Search for the cell housing the specified text and yield its (x, y) center coordinate. 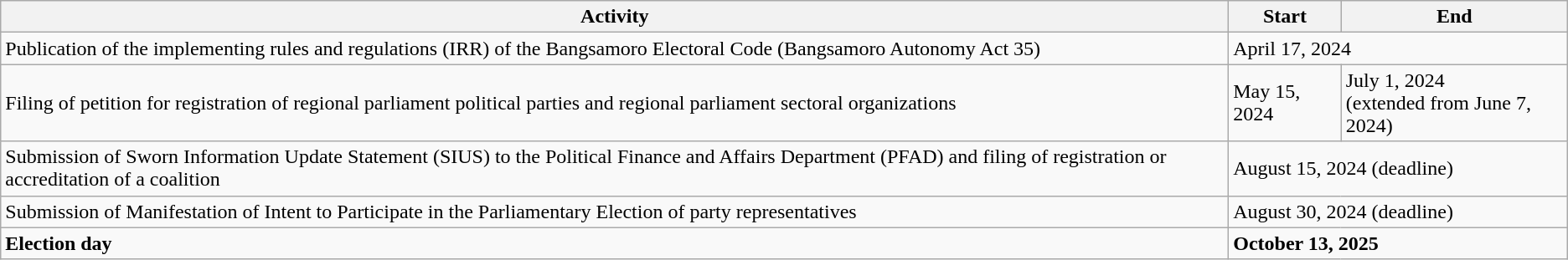
End (1454, 17)
Filing of petition for registration of regional parliament political parties and regional parliament sectoral organizations (615, 103)
Submission of Manifestation of Intent to Participate in the Parliamentary Election of party representatives (615, 212)
August 15, 2024 (deadline) (1399, 169)
October 13, 2025 (1399, 243)
May 15, 2024 (1285, 103)
Election day (615, 243)
Start (1285, 17)
April 17, 2024 (1399, 48)
July 1, 2024(extended from June 7, 2024) (1454, 103)
Activity (615, 17)
Publication of the implementing rules and regulations (IRR) of the Bangsamoro Electoral Code (Bangsamoro Autonomy Act 35) (615, 48)
August 30, 2024 (deadline) (1399, 212)
